Determine the (X, Y) coordinate at the center of the cell enclosing the given text.  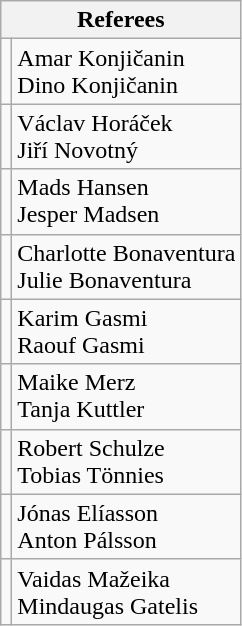
Vaidas MažeikaMindaugas Gatelis (126, 592)
Charlotte BonaventuraJulie Bonaventura (126, 266)
Karim GasmiRaouf Gasmi (126, 332)
Maike MerzTanja Kuttler (126, 396)
Mads HansenJesper Madsen (126, 202)
Referees (121, 20)
Robert SchulzeTobias Tönnies (126, 462)
Václav HoráčekJiří Novotný (126, 136)
Amar KonjičaninDino Konjičanin (126, 72)
Jónas ElíassonAnton Pálsson (126, 526)
